Return [x, y] of the center of cell containing provided text 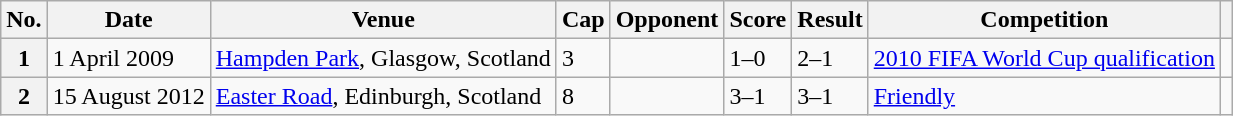
Venue [383, 20]
Score [758, 20]
3 [583, 58]
1 [24, 58]
No. [24, 20]
2010 FIFA World Cup qualification [1044, 58]
1–0 [758, 58]
Easter Road, Edinburgh, Scotland [383, 96]
2 [24, 96]
Result [830, 20]
1 April 2009 [128, 58]
Competition [1044, 20]
Friendly [1044, 96]
15 August 2012 [128, 96]
Opponent [667, 20]
Cap [583, 20]
8 [583, 96]
2–1 [830, 58]
Hampden Park, Glasgow, Scotland [383, 58]
Date [128, 20]
